Pinpoint the cell where the given text exists, returning its [X, Y] midpoint coordinate. 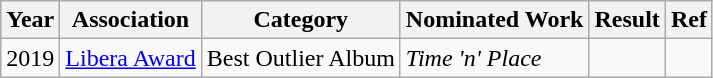
Time 'n' Place [494, 58]
2019 [30, 58]
Association [130, 20]
Category [300, 20]
Libera Award [130, 58]
Result [627, 20]
Ref [688, 20]
Nominated Work [494, 20]
Year [30, 20]
Best Outlier Album [300, 58]
